Locate the cell with the specified text and output its (x, y) center coordinate. 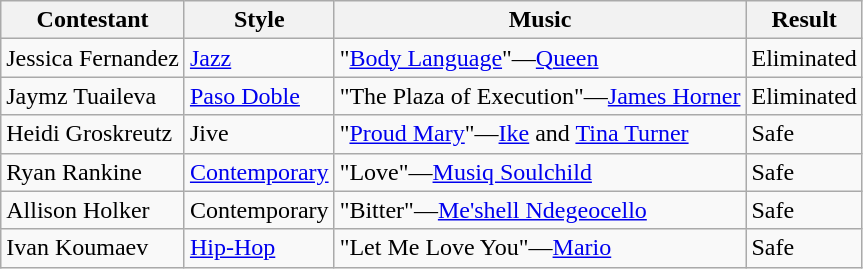
"Body Language"—Queen (540, 58)
"Love"—Musiq Soulchild (540, 172)
Jive (259, 134)
Contestant (93, 20)
"The Plaza of Execution"—James Horner (540, 96)
Result (804, 20)
"Proud Mary"—Ike and Tina Turner (540, 134)
Heidi Groskreutz (93, 134)
Style (259, 20)
Music (540, 20)
Allison Holker (93, 210)
Jessica Fernandez (93, 58)
"Let Me Love You"—Mario (540, 248)
Paso Doble (259, 96)
Hip-Hop (259, 248)
Ivan Koumaev (93, 248)
Ryan Rankine (93, 172)
Jazz (259, 58)
Jaymz Tuaileva (93, 96)
"Bitter"—Me'shell Ndegeocello (540, 210)
